Scan for the cell matching the given text and deliver its [X, Y] coordinate at center. 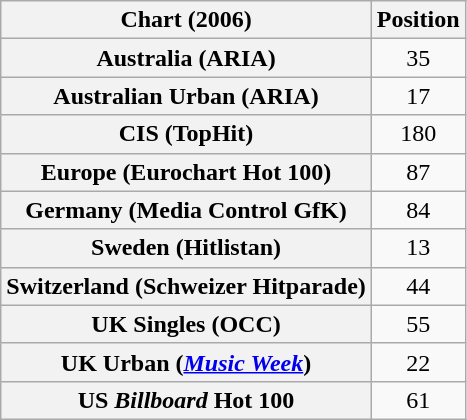
17 [418, 96]
Germany (Media Control GfK) [186, 210]
Chart (2006) [186, 20]
84 [418, 210]
61 [418, 400]
13 [418, 248]
180 [418, 134]
UK Urban (Music Week) [186, 362]
Australia (ARIA) [186, 58]
Europe (Eurochart Hot 100) [186, 172]
Australian Urban (ARIA) [186, 96]
Switzerland (Schweizer Hitparade) [186, 286]
55 [418, 324]
US Billboard Hot 100 [186, 400]
Sweden (Hitlistan) [186, 248]
UK Singles (OCC) [186, 324]
35 [418, 58]
44 [418, 286]
CIS (TopHit) [186, 134]
22 [418, 362]
87 [418, 172]
Position [418, 20]
